Return [X, Y] of the center of cell containing provided text 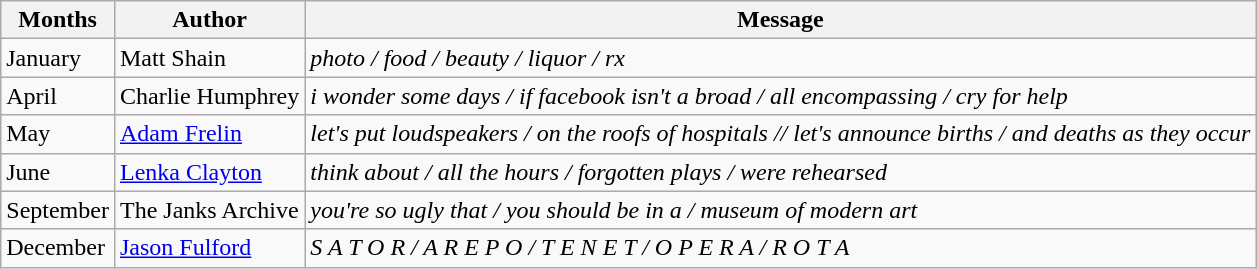
Jason Fulford [209, 248]
Months [58, 20]
Matt Shain [209, 58]
let's put loudspeakers / on the roofs of hospitals // let's announce births / and deaths as they occur [780, 134]
May [58, 134]
Lenka Clayton [209, 172]
September [58, 210]
The Janks Archive [209, 210]
photo / food / beauty / liquor / rx [780, 58]
Message [780, 20]
June [58, 172]
January [58, 58]
i wonder some days / if facebook isn't a broad / all encompassing / cry for help [780, 96]
you're so ugly that / you should be in a / museum of modern art [780, 210]
April [58, 96]
Adam Frelin [209, 134]
think about / all the hours / forgotten plays / were rehearsed [780, 172]
S A T O R / A R E P O / T E N E T / O P E R A / R O T A [780, 248]
Charlie Humphrey [209, 96]
December [58, 248]
Author [209, 20]
